Scan for the cell matching the given text and deliver its [x, y] coordinate at center. 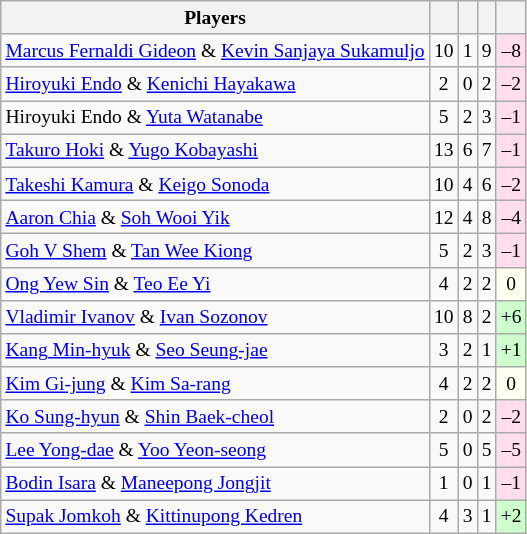
Bodin Isara & Maneepong Jongjit [216, 484]
9 [486, 50]
–4 [511, 216]
7 [486, 150]
+6 [511, 316]
Ong Yew Sin & Teo Ee Yi [216, 284]
Goh V Shem & Tan Wee Kiong [216, 250]
13 [444, 150]
Vladimir Ivanov & Ivan Sozonov [216, 316]
Hiroyuki Endo & Yuta Watanabe [216, 118]
Marcus Fernaldi Gideon & Kevin Sanjaya Sukamuljo [216, 50]
–5 [511, 450]
Kim Gi-jung & Kim Sa-rang [216, 384]
Takuro Hoki & Yugo Kobayashi [216, 150]
Ko Sung-hyun & Shin Baek-cheol [216, 416]
Takeshi Kamura & Keigo Sonoda [216, 184]
Kang Min-hyuk & Seo Seung-jae [216, 350]
Players [216, 18]
12 [444, 216]
+2 [511, 516]
Aaron Chia & Soh Wooi Yik [216, 216]
Hiroyuki Endo & Kenichi Hayakawa [216, 84]
–8 [511, 50]
+1 [511, 350]
Lee Yong-dae & Yoo Yeon-seong [216, 450]
Supak Jomkoh & Kittinupong Kedren [216, 516]
